For the text-containing cell, return its midpoint in [X, Y] coordinate format. 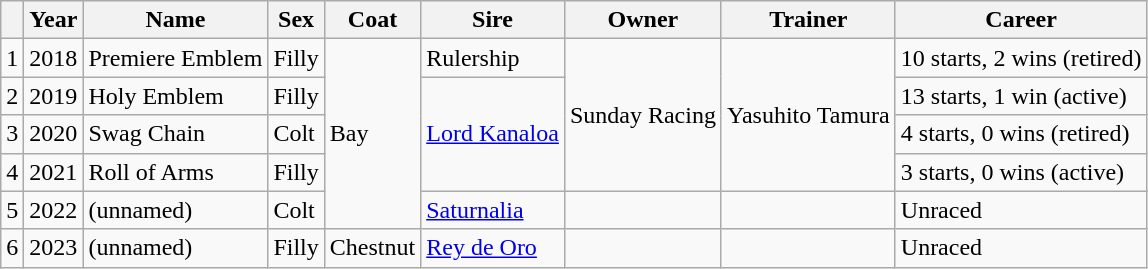
Owner [642, 20]
Rulership [493, 58]
Year [54, 20]
Sex [296, 20]
2019 [54, 96]
1 [12, 58]
13 starts, 1 win (active) [1021, 96]
Lord Kanaloa [493, 134]
Roll of Arms [176, 172]
Rey de Oro [493, 248]
2018 [54, 58]
10 starts, 2 wins (retired) [1021, 58]
5 [12, 210]
Name [176, 20]
6 [12, 248]
2021 [54, 172]
Premiere Emblem [176, 58]
3 starts, 0 wins (active) [1021, 172]
Coat [372, 20]
Career [1021, 20]
2022 [54, 210]
Sunday Racing [642, 115]
Swag Chain [176, 134]
Chestnut [372, 248]
3 [12, 134]
Bay [372, 134]
Yasuhito Tamura [808, 115]
4 starts, 0 wins (retired) [1021, 134]
Holy Emblem [176, 96]
2 [12, 96]
2020 [54, 134]
Trainer [808, 20]
Sire [493, 20]
2023 [54, 248]
4 [12, 172]
Saturnalia [493, 210]
